Detect which cell encompasses the target text, then output its [x, y] center coordinate. 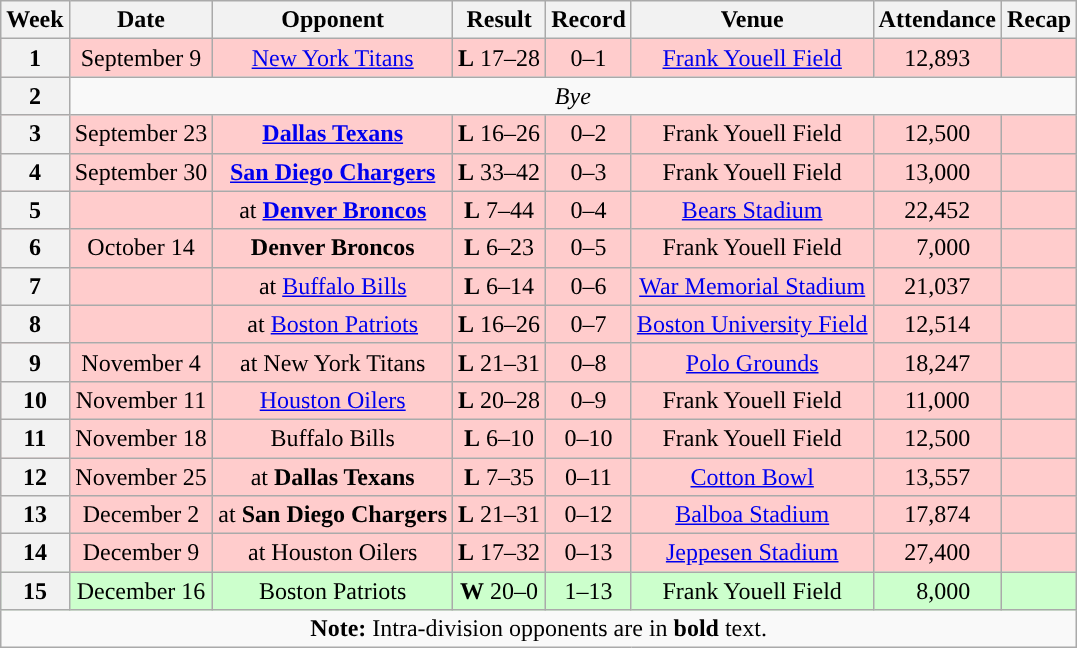
Recap [1038, 20]
0–6 [589, 286]
Boston Patriots [333, 591]
Bears Stadium [752, 210]
Bye [572, 96]
at San Diego Chargers [333, 515]
at Buffalo Bills [333, 286]
12 [35, 477]
November 18 [141, 438]
L 7–44 [500, 210]
Date [141, 20]
22,452 [937, 210]
at New York Titans [333, 362]
0–10 [589, 438]
Houston Oilers [333, 400]
8,000 [937, 591]
1–13 [589, 591]
L 7–35 [500, 477]
2 [35, 96]
War Memorial Stadium [752, 286]
13 [35, 515]
Dallas Texans [333, 134]
September 23 [141, 134]
21,037 [937, 286]
0–3 [589, 172]
September 9 [141, 58]
18,247 [937, 362]
7,000 [937, 248]
Polo Grounds [752, 362]
Week [35, 20]
Attendance [937, 20]
0–1 [589, 58]
11 [35, 438]
0–2 [589, 134]
13,557 [937, 477]
L 6–14 [500, 286]
Denver Broncos [333, 248]
7 [35, 286]
14 [35, 553]
L 17–28 [500, 58]
0–11 [589, 477]
November 25 [141, 477]
9 [35, 362]
0–13 [589, 553]
November 4 [141, 362]
at Boston Patriots [333, 324]
5 [35, 210]
Balboa Stadium [752, 515]
8 [35, 324]
December 2 [141, 515]
October 14 [141, 248]
W 20–0 [500, 591]
0–12 [589, 515]
1 [35, 58]
Jeppesen Stadium [752, 553]
Buffalo Bills [333, 438]
15 [35, 591]
4 [35, 172]
September 30 [141, 172]
Record [589, 20]
December 9 [141, 553]
6 [35, 248]
L 6–10 [500, 438]
11,000 [937, 400]
0–7 [589, 324]
New York Titans [333, 58]
L 20–28 [500, 400]
at Houston Oilers [333, 553]
17,874 [937, 515]
0–9 [589, 400]
San Diego Chargers [333, 172]
Opponent [333, 20]
L 6–23 [500, 248]
Venue [752, 20]
0–8 [589, 362]
12,514 [937, 324]
Result [500, 20]
at Dallas Texans [333, 477]
Cotton Bowl [752, 477]
Note: Intra-division opponents are in bold text. [539, 629]
3 [35, 134]
10 [35, 400]
L 17–32 [500, 553]
at Denver Broncos [333, 210]
Boston University Field [752, 324]
L 33–42 [500, 172]
0–4 [589, 210]
December 16 [141, 591]
November 11 [141, 400]
27,400 [937, 553]
0–5 [589, 248]
13,000 [937, 172]
12,893 [937, 58]
